Output the [X, Y] coordinate of the center of the cell containing the given text.  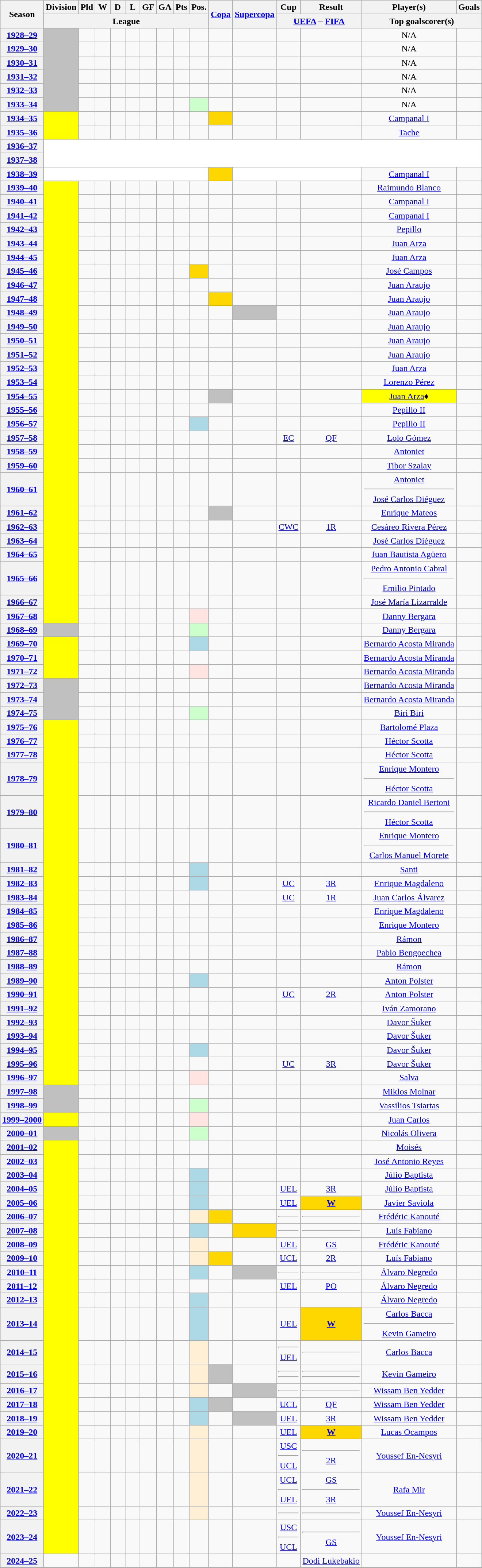
Javier Saviola [409, 1203]
José Antonio Reyes [409, 1161]
Division [61, 7]
1996–97 [22, 1078]
Season [22, 14]
League [126, 21]
1930–31 [22, 63]
2004–05 [22, 1189]
2010–11 [22, 1272]
1988–89 [22, 967]
Result [331, 7]
Enrique MonteroCarlos Manuel Morete [409, 846]
1936–37 [22, 146]
Pos. [199, 7]
1941–42 [22, 216]
1940–41 [22, 202]
1952–53 [22, 368]
1985–86 [22, 925]
2001–02 [22, 1147]
1947–48 [22, 299]
1993–94 [22, 1036]
1929–30 [22, 49]
Juan Bautista Agüero [409, 555]
2000–01 [22, 1133]
José Carlos Diéguez [409, 541]
1983–84 [22, 897]
Iván Zamorano [409, 1008]
Tache [409, 132]
1948–49 [22, 313]
1981–82 [22, 869]
L [133, 7]
1939–40 [22, 188]
1935–36 [22, 132]
UCLUEL [288, 1490]
Juan Carlos [409, 1119]
Enrique Montero [409, 925]
Kevin Gameiro [409, 1374]
1991–92 [22, 1008]
1980–81 [22, 846]
Salva [409, 1078]
1976–77 [22, 741]
1977–78 [22, 755]
2015–16 [22, 1374]
2024–25 [22, 1561]
2022–23 [22, 1513]
1971–72 [22, 672]
Player(s) [409, 7]
Goals [469, 7]
Pld [87, 7]
UEFA – FIFA [319, 21]
Miklos Molnar [409, 1092]
Juan Arza♦ [409, 396]
Pedro Antonio CabralEmilio Pintado [409, 578]
Antoniet [409, 452]
1964–65 [22, 555]
1968–69 [22, 630]
2011–12 [22, 1286]
GS3R [331, 1490]
2021–22 [22, 1490]
1943–44 [22, 243]
1966–67 [22, 602]
José María Lizarralde [409, 602]
Enrique Mateos [409, 513]
1975–76 [22, 727]
1992–93 [22, 1022]
Enrique MonteroHéctor Scotta [409, 779]
1998–99 [22, 1105]
2012–13 [22, 1300]
1973–74 [22, 699]
1997–98 [22, 1092]
1987–88 [22, 953]
Pablo Bengoechea [409, 953]
1934–35 [22, 118]
Copa [221, 14]
Lorenzo Pérez [409, 382]
Vassilios Tsiartas [409, 1105]
2014–15 [22, 1352]
Biri Biri [409, 713]
Rafa Mir [409, 1490]
1965–66 [22, 578]
2007–08 [22, 1231]
Tibor Szalay [409, 466]
1938–39 [22, 174]
2013–14 [22, 1324]
José Campos [409, 271]
CWC [288, 527]
D [118, 7]
1970–71 [22, 658]
Santi [409, 869]
1969–70 [22, 644]
1958–59 [22, 452]
1986–87 [22, 939]
1959–60 [22, 466]
1990–91 [22, 995]
2020–21 [22, 1456]
1961–62 [22, 513]
1945–46 [22, 271]
1949–50 [22, 327]
Nicolás Olivera [409, 1133]
1989–90 [22, 981]
2009–10 [22, 1258]
1960–61 [22, 489]
1953–54 [22, 382]
1982–83 [22, 883]
1962–63 [22, 527]
1932–33 [22, 90]
GA [165, 7]
Dodi Lukebakio [331, 1561]
1957–58 [22, 438]
PO [331, 1286]
EC [288, 438]
1999–2000 [22, 1119]
2008–09 [22, 1244]
1933–34 [22, 104]
Pts [181, 7]
Supercopa [255, 14]
Pepillo [409, 229]
Cup [288, 7]
Carlos Bacca [409, 1352]
Lucas Ocampos [409, 1432]
Juan Carlos Álvarez [409, 897]
1928–29 [22, 35]
1942–43 [22, 229]
1950–51 [22, 340]
1946–47 [22, 285]
Raimundo Blanco [409, 188]
1955–56 [22, 410]
Cesáreo Rivera Pérez [409, 527]
2002–03 [22, 1161]
2003–04 [22, 1175]
Carlos BaccaKevin Gameiro [409, 1324]
1931–32 [22, 77]
Ricardo Daniel BertoniHéctor Scotta [409, 812]
1937–38 [22, 160]
1954–55 [22, 396]
2005–06 [22, 1203]
2018–19 [22, 1418]
1978–79 [22, 779]
1967–68 [22, 616]
1974–75 [22, 713]
Lolo Gómez [409, 438]
Top goalscorer(s) [422, 21]
AntonietJosé Carlos Diéguez [409, 489]
1963–64 [22, 541]
1956–57 [22, 424]
2019–20 [22, 1432]
2023–24 [22, 1537]
1984–85 [22, 911]
1994–95 [22, 1050]
1972–73 [22, 685]
2006–07 [22, 1217]
1944–45 [22, 257]
2017–18 [22, 1404]
1995–96 [22, 1064]
2016–17 [22, 1390]
GF [148, 7]
1979–80 [22, 812]
1951–52 [22, 354]
Moisés [409, 1147]
Bartolomé Plaza [409, 727]
